Scan for the cell matching the given text and deliver its [x, y] coordinate at center. 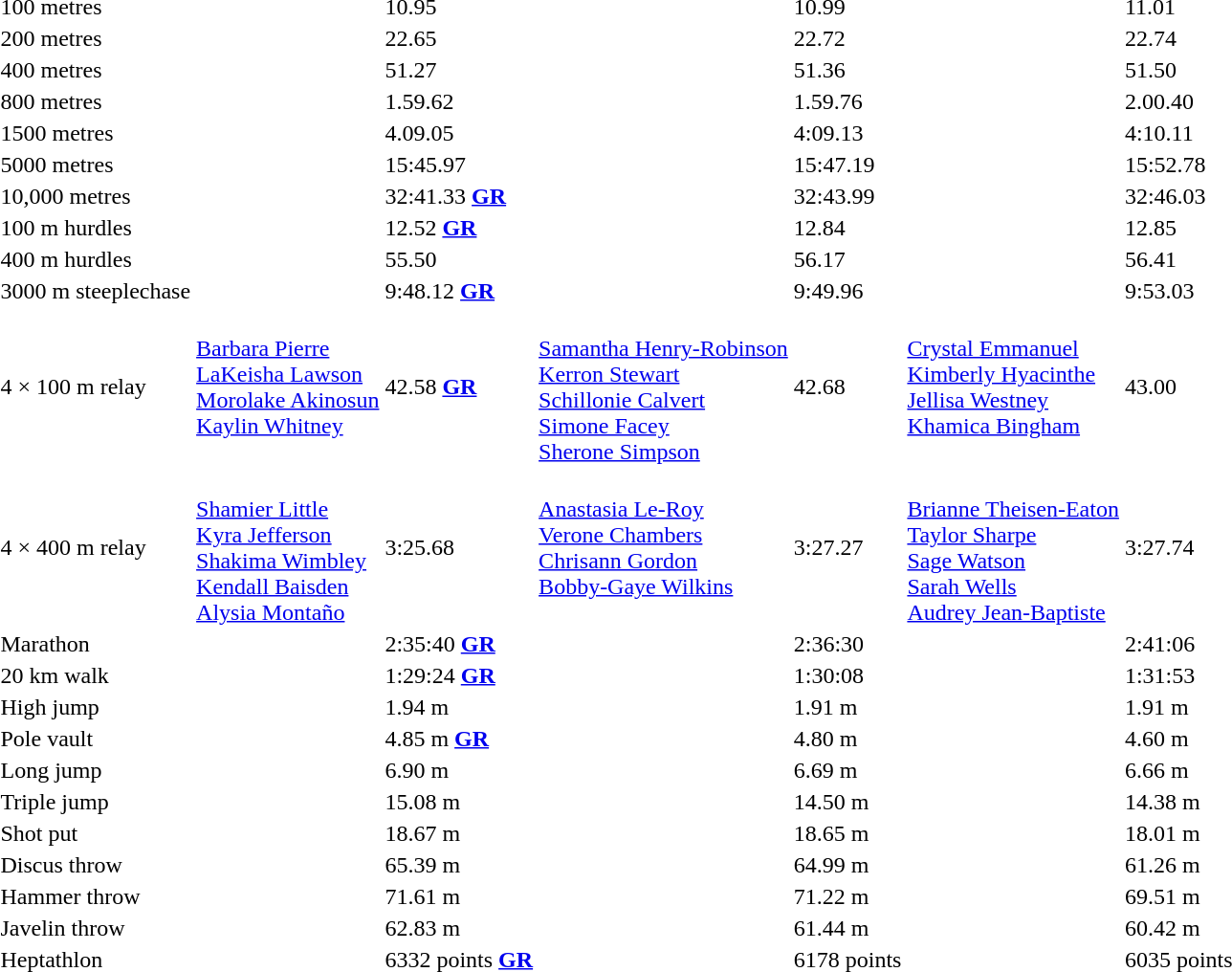
42.68 [847, 387]
2:35:40 GR [459, 644]
32:41.33 GR [459, 196]
4.09.05 [459, 133]
1.91 m [847, 707]
6.69 m [847, 770]
15.08 m [459, 802]
Shamier LittleKyra JeffersonShakima WimbleyKendall BaisdenAlysia Montaño [288, 547]
12.52 GR [459, 228]
71.22 m [847, 896]
14.50 m [847, 802]
Barbara Pierre LaKeisha Lawson Morolake Akinosun Kaylin Whitney [288, 387]
1.94 m [459, 707]
1:29:24 GR [459, 675]
42.58 GR [459, 387]
Samantha Henry-Robinson Kerron Stewart Schillonie Calvert Simone FaceySherone Simpson [664, 387]
Crystal Emmanuel Kimberly Hyacinthe Jellisa Westney Khamica Bingham [1013, 387]
64.99 m [847, 865]
71.61 m [459, 896]
1:30:08 [847, 675]
6.90 m [459, 770]
15:47.19 [847, 165]
22.72 [847, 38]
3:25.68 [459, 547]
56.17 [847, 259]
9:48.12 GR [459, 291]
18.67 m [459, 833]
1.59.76 [847, 101]
3:27.27 [847, 547]
2:36:30 [847, 644]
15:45.97 [459, 165]
62.83 m [459, 928]
61.44 m [847, 928]
18.65 m [847, 833]
55.50 [459, 259]
Brianne Theisen-EatonTaylor SharpeSage WatsonSarah WellsAudrey Jean-Baptiste [1013, 547]
51.27 [459, 70]
32:43.99 [847, 196]
22.65 [459, 38]
65.39 m [459, 865]
4.80 m [847, 739]
4.85 m GR [459, 739]
Anastasia Le-RoyVerone ChambersChrisann GordonBobby-Gaye Wilkins [664, 547]
9:49.96 [847, 291]
51.36 [847, 70]
12.84 [847, 228]
4:09.13 [847, 133]
1.59.62 [459, 101]
